Return (x, y) of the center of cell containing provided text 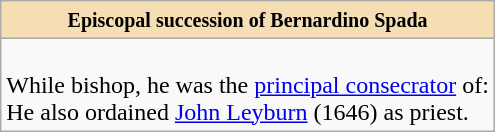
While bishop, he was the principal consecrator of: He also ordained John Leyburn (1646) as priest. (248, 85)
Episcopal succession of Bernardino Spada (248, 20)
